Pinpoint the cell where the given text exists, returning its (x, y) midpoint coordinate. 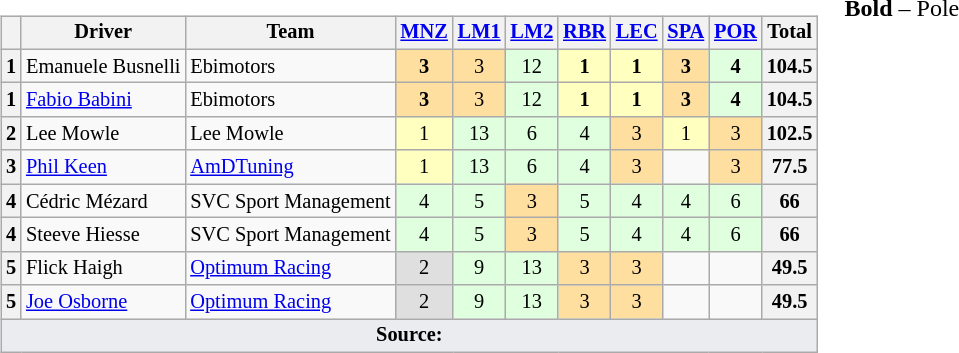
Fabio Babini (103, 100)
AmDTuning (290, 167)
102.5 (790, 134)
Phil Keen (103, 167)
POR (736, 33)
Driver (103, 33)
RBR (584, 33)
LM1 (480, 33)
77.5 (790, 167)
LM2 (532, 33)
Cédric Mézard (103, 201)
Emanuele Busnelli (103, 66)
Source: (409, 336)
Steeve Hiesse (103, 235)
SPA (686, 33)
Joe Osborne (103, 302)
LEC (637, 33)
Flick Haigh (103, 268)
Total (790, 33)
MNZ (424, 33)
Team (290, 33)
